Detect which cell encompasses the target text, then output its (X, Y) center coordinate. 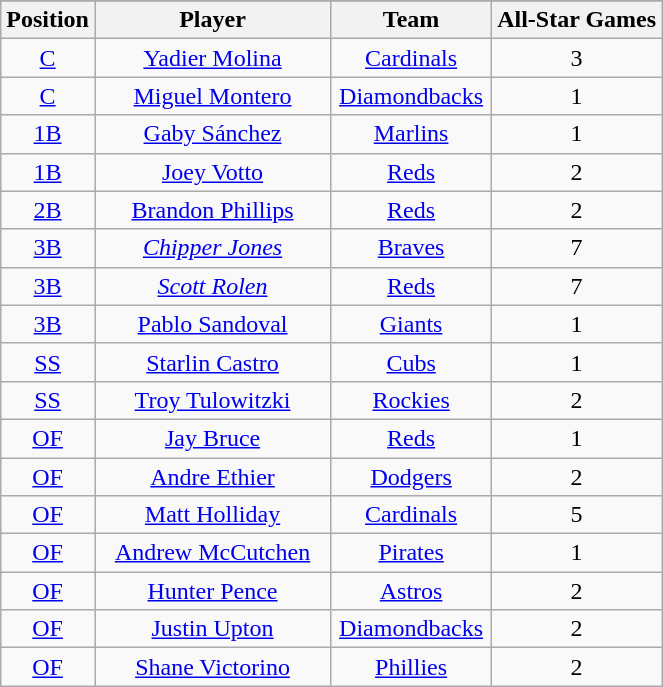
Matt Holliday (212, 515)
Player (212, 20)
Team (412, 20)
Joey Votto (212, 172)
Yadier Molina (212, 58)
Braves (412, 248)
Position (48, 20)
Andre Ethier (212, 477)
Rockies (412, 400)
3 (577, 58)
Brandon Phillips (212, 210)
Scott Rolen (212, 286)
2B (48, 210)
All-Star Games (577, 20)
Troy Tulowitzki (212, 400)
Starlin Castro (212, 362)
Miguel Montero (212, 96)
Andrew McCutchen (212, 553)
Astros (412, 591)
Jay Bruce (212, 438)
Giants (412, 324)
Pirates (412, 553)
Dodgers (412, 477)
Phillies (412, 667)
Cubs (412, 362)
Gaby Sánchez (212, 134)
Justin Upton (212, 629)
Pablo Sandoval (212, 324)
Hunter Pence (212, 591)
Shane Victorino (212, 667)
Marlins (412, 134)
Chipper Jones (212, 248)
5 (577, 515)
